Determine the [x, y] coordinate at the center of the cell enclosing the given text.  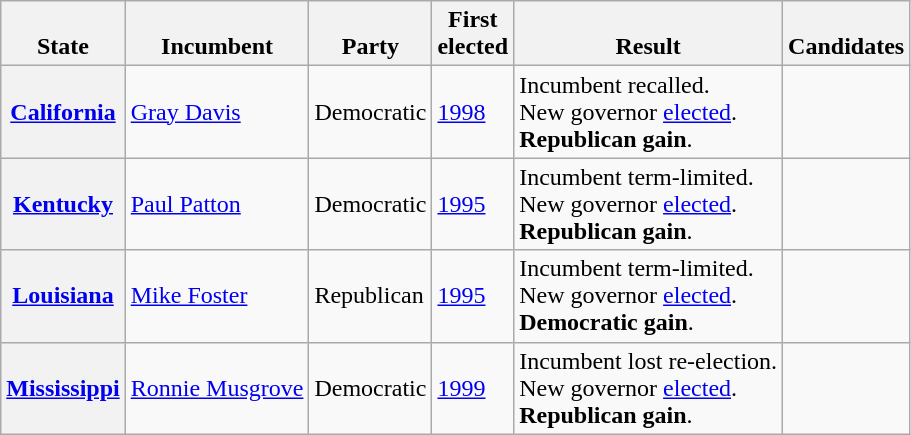
Republican [370, 296]
Gray Davis [217, 112]
Incumbent recalled.New governor elected.Republican gain. [648, 112]
Incumbent term-limited.New governor elected.Democratic gain. [648, 296]
1998 [473, 112]
Paul Patton [217, 204]
Candidates [846, 34]
Party [370, 34]
Firstelected [473, 34]
Incumbent lost re-election.New governor elected.Republican gain. [648, 388]
State [63, 34]
Mike Foster [217, 296]
Result [648, 34]
Ronnie Musgrove [217, 388]
Incumbent term-limited.New governor elected.Republican gain. [648, 204]
Mississippi [63, 388]
California [63, 112]
Kentucky [63, 204]
Incumbent [217, 34]
1999 [473, 388]
Louisiana [63, 296]
